Detect which cell encompasses the target text, then output its (X, Y) center coordinate. 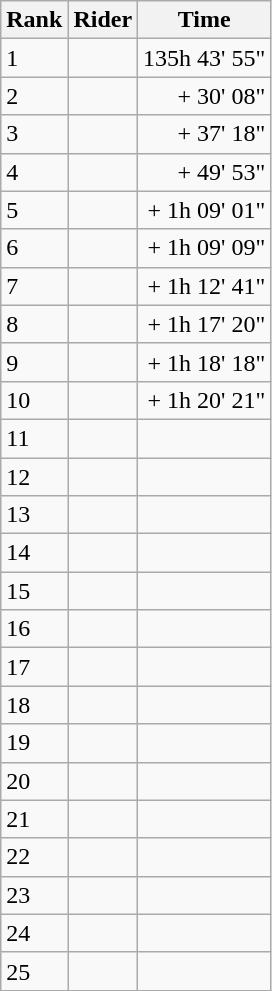
22 (34, 857)
13 (34, 515)
8 (34, 324)
24 (34, 933)
20 (34, 781)
7 (34, 286)
11 (34, 438)
21 (34, 819)
+ 1h 09' 01" (204, 210)
+ 1h 12' 41" (204, 286)
Time (204, 20)
+ 1h 18' 18" (204, 362)
17 (34, 667)
+ 1h 20' 21" (204, 400)
15 (34, 591)
25 (34, 971)
3 (34, 134)
18 (34, 705)
+ 37' 18" (204, 134)
23 (34, 895)
1 (34, 58)
2 (34, 96)
9 (34, 362)
135h 43' 55" (204, 58)
Rider (103, 20)
+ 1h 09' 09" (204, 248)
+ 49' 53" (204, 172)
14 (34, 553)
10 (34, 400)
+ 1h 17' 20" (204, 324)
12 (34, 477)
Rank (34, 20)
6 (34, 248)
4 (34, 172)
19 (34, 743)
5 (34, 210)
16 (34, 629)
+ 30' 08" (204, 96)
